Search for the cell housing the specified text and yield its [x, y] center coordinate. 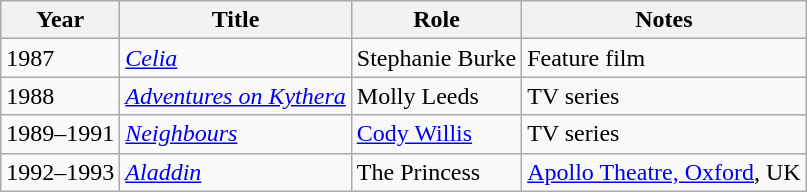
Molly Leeds [436, 96]
Apollo Theatre, Oxford, UK [664, 172]
1988 [60, 96]
Year [60, 20]
Aladdin [236, 172]
Feature film [664, 58]
1992–1993 [60, 172]
Adventures on Kythera [236, 96]
Role [436, 20]
1987 [60, 58]
Neighbours [236, 134]
Notes [664, 20]
1989–1991 [60, 134]
Cody Willis [436, 134]
Stephanie Burke [436, 58]
Title [236, 20]
Celia [236, 58]
The Princess [436, 172]
